Return the [X, Y] coordinate for the center point of the cell that contains the specified text.  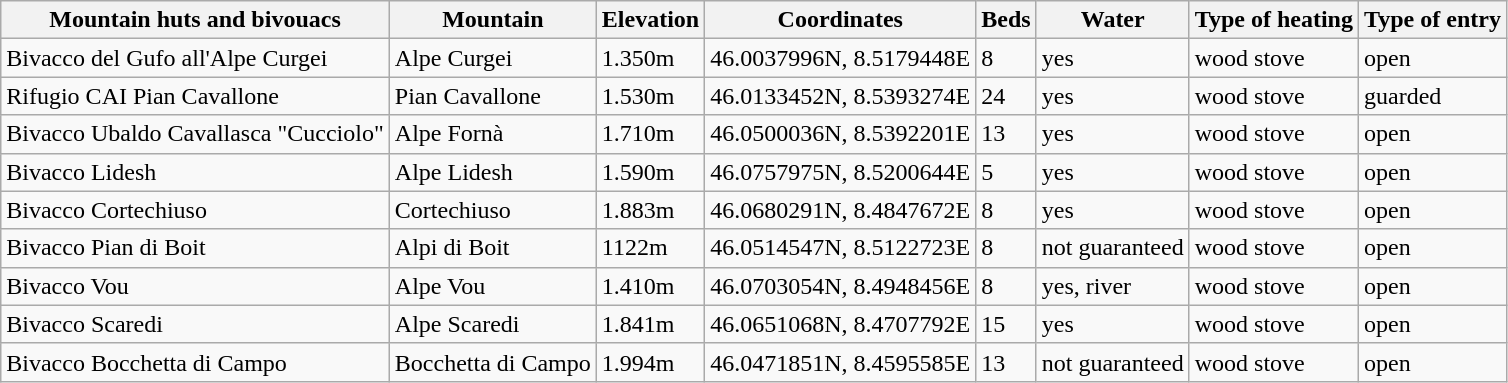
Alpi di Boit [492, 248]
46.0703054N, 8.4948456E [840, 286]
46.0680291N, 8.4847672E [840, 210]
Water [1112, 20]
46.0500036N, 8.5392201E [840, 134]
1.590m [650, 172]
Mountain [492, 20]
Cortechiuso [492, 210]
Bivacco Lidesh [196, 172]
46.0651068N, 8.4707792E [840, 324]
1.410m [650, 286]
Beds [1006, 20]
1.530m [650, 96]
1.350m [650, 58]
Alpe Curgei [492, 58]
1122m [650, 248]
Bivacco Scaredi [196, 324]
Alpe Lidesh [492, 172]
Bivacco del Gufo all'Alpe Curgei [196, 58]
Alpe Scaredi [492, 324]
Coordinates [840, 20]
Alpe Fornà [492, 134]
Type of entry [1432, 20]
Elevation [650, 20]
Mountain huts and bivouacs [196, 20]
Pian Cavallone [492, 96]
1.710m [650, 134]
46.0133452N, 8.5393274E [840, 96]
Bivacco Bocchetta di Campo [196, 362]
5 [1006, 172]
15 [1006, 324]
yes, river [1112, 286]
Bivacco Cortechiuso [196, 210]
Bivacco Ubaldo Cavallasca "Cucciolo" [196, 134]
Bocchetta di Campo [492, 362]
Rifugio CAI Pian Cavallone [196, 96]
24 [1006, 96]
46.0514547N, 8.5122723E [840, 248]
Type of heating [1274, 20]
Bivacco Pian di Boit [196, 248]
guarded [1432, 96]
46.0471851N, 8.4595585E [840, 362]
1.883m [650, 210]
1.994m [650, 362]
Bivacco Vou [196, 286]
46.0037996N, 8.5179448E [840, 58]
Alpe Vou [492, 286]
46.0757975N, 8.5200644E [840, 172]
1.841m [650, 324]
